Identify which cell holds the provided text, then report its (X, Y) central coordinate. 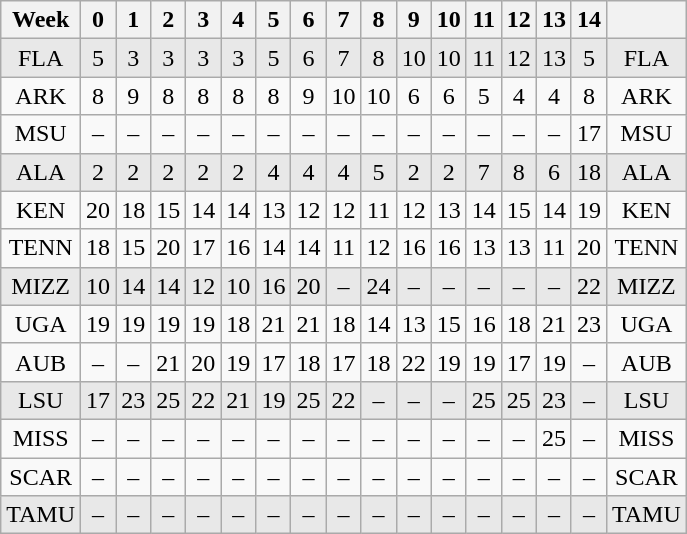
0 (98, 20)
1 (134, 20)
24 (378, 286)
Week (41, 20)
